Return the (X, Y) coordinate for the center point of the cell that contains the specified text.  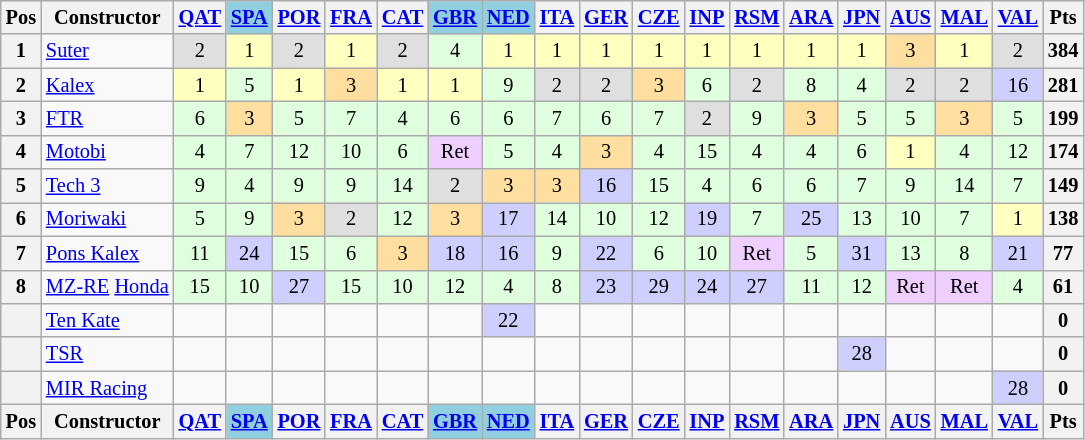
MIR Racing (108, 388)
MZ-RE Honda (108, 287)
17 (508, 219)
21 (1018, 253)
174 (1063, 152)
29 (659, 287)
281 (1063, 85)
384 (1063, 51)
Motobi (108, 152)
31 (862, 253)
23 (606, 287)
Kalex (108, 85)
Tech 3 (108, 186)
Moriwaki (108, 219)
138 (1063, 219)
149 (1063, 186)
61 (1063, 287)
Ten Kate (108, 320)
TSR (108, 354)
Suter (108, 51)
19 (708, 219)
199 (1063, 118)
FTR (108, 118)
25 (811, 219)
18 (455, 253)
Pons Kalex (108, 253)
77 (1063, 253)
